Capture the cell that displays the provided text and extract its [X, Y] central coordinate. 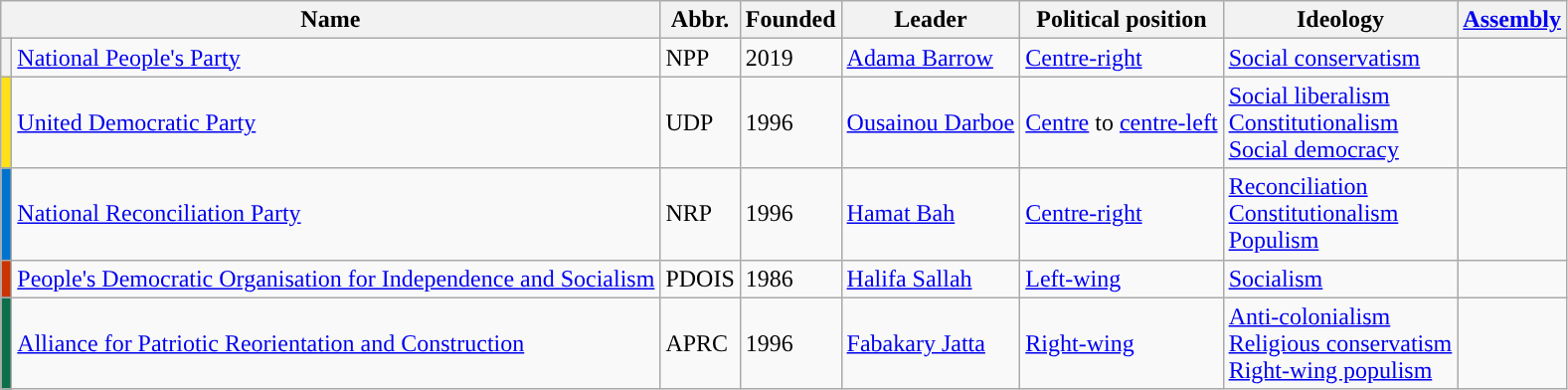
Political position [1122, 20]
PDOIS [700, 279]
Abbr. [700, 20]
NRP [700, 214]
ReconciliationConstitutionalismPopulism [1340, 214]
NPP [700, 58]
Socialism [1340, 279]
United Democratic Party [336, 122]
Alliance for Patriotic Reorientation and Construction [336, 343]
2019 [790, 58]
Leader [931, 20]
Name [330, 20]
Assembly [1512, 20]
Social liberalismConstitutionalismSocial democracy [1340, 122]
Adama Barrow [931, 58]
Social conservatism [1340, 58]
UDP [700, 122]
Ousainou Darboe [931, 122]
Left-wing [1122, 279]
Centre to centre-left [1122, 122]
Fabakary Jatta [931, 343]
APRC [700, 343]
1986 [790, 279]
Hamat Bah [931, 214]
Ideology [1340, 20]
Anti-colonialismReligious conservatismRight-wing populism [1340, 343]
National People's Party [336, 58]
National Reconciliation Party [336, 214]
People's Democratic Organisation for Independence and Socialism [336, 279]
Founded [790, 20]
Halifa Sallah [931, 279]
Right-wing [1122, 343]
